Determine the [x, y] coordinate at the center of the cell enclosing the given text.  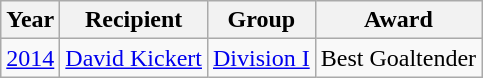
Recipient [134, 20]
Award [398, 20]
Division I [261, 58]
2014 [30, 58]
Year [30, 20]
David Kickert [134, 58]
Best Goaltender [398, 58]
Group [261, 20]
